Find where the given text appears and provide that cell's center as [X, Y] coordinate. 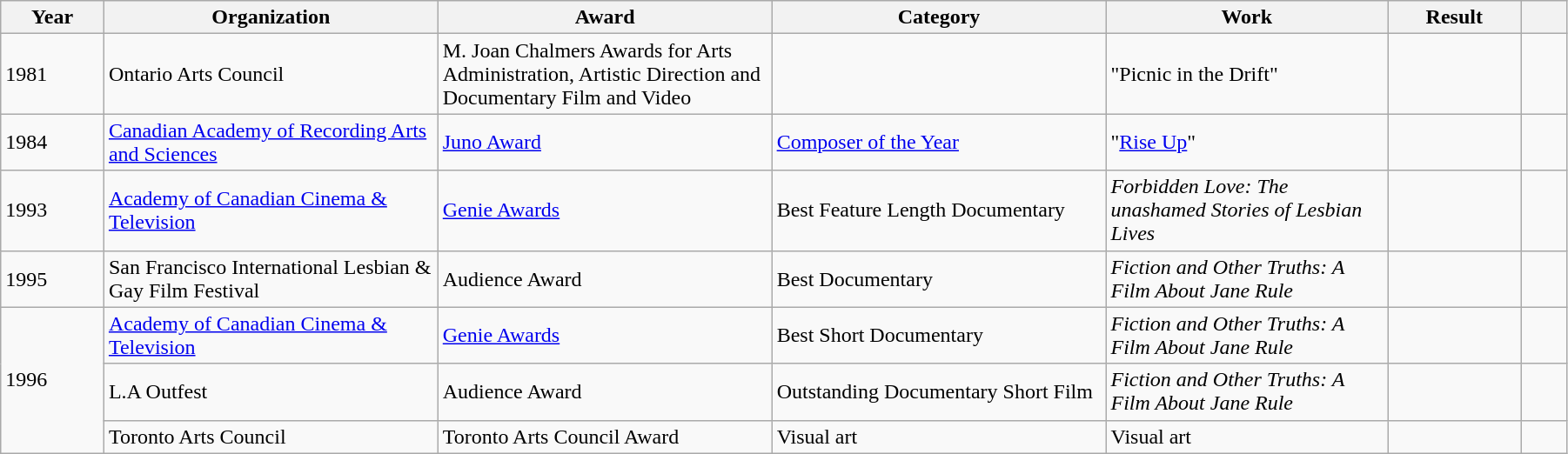
"Picnic in the Drift" [1247, 74]
Canadian Academy of Recording Arts and Sciences [271, 143]
Ontario Arts Council [271, 74]
Year [52, 17]
Composer of the Year [939, 143]
L.A Outfest [271, 391]
Category [939, 17]
Outstanding Documentary Short Film [939, 391]
Toronto Arts Council [271, 437]
Result [1455, 17]
Organization [271, 17]
1984 [52, 143]
1993 [52, 210]
Forbidden Love: The unashamed Stories of Lesbian Lives [1247, 210]
M. Joan Chalmers Awards for Arts Administration, Artistic Direction and Documentary Film and Video [605, 74]
1996 [52, 380]
1981 [52, 74]
Best Feature Length Documentary [939, 210]
Toronto Arts Council Award [605, 437]
Work [1247, 17]
San Francisco International Lesbian & Gay Film Festival [271, 278]
Best Documentary [939, 278]
Best Short Documentary [939, 336]
Juno Award [605, 143]
1995 [52, 278]
Award [605, 17]
"Rise Up" [1247, 143]
